Search for the cell housing the specified text and yield its (x, y) center coordinate. 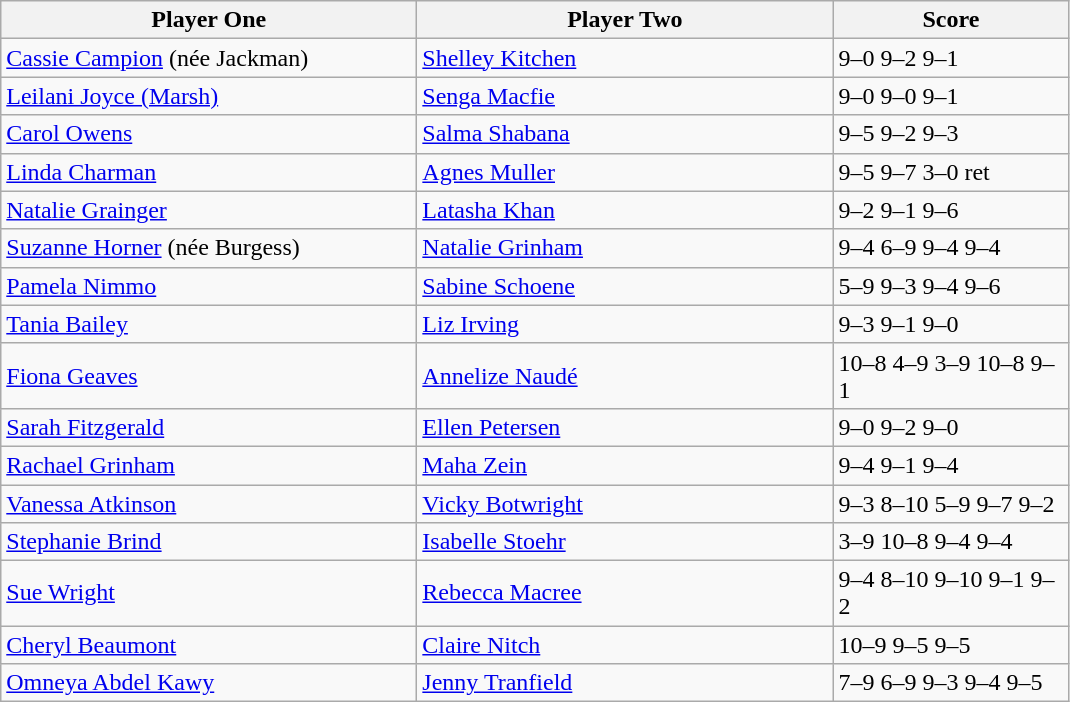
Cassie Campion (née Jackman) (209, 58)
Sabine Schoene (625, 286)
Senga Macfie (625, 96)
Ellen Petersen (625, 427)
5–9 9–3 9–4 9–6 (951, 286)
Pamela Nimmo (209, 286)
9–0 9–2 9–0 (951, 427)
Vanessa Atkinson (209, 503)
9–4 9–1 9–4 (951, 465)
Suzanne Horner (née Burgess) (209, 248)
9–5 9–2 9–3 (951, 134)
Carol Owens (209, 134)
Natalie Grinham (625, 248)
Omneya Abdel Kawy (209, 683)
3–9 10–8 9–4 9–4 (951, 542)
Cheryl Beaumont (209, 645)
9–4 8–10 9–10 9–1 9–2 (951, 594)
9–0 9–0 9–1 (951, 96)
Stephanie Brind (209, 542)
9–4 6–9 9–4 9–4 (951, 248)
Shelley Kitchen (625, 58)
Agnes Muller (625, 172)
Latasha Khan (625, 210)
10–8 4–9 3–9 10–8 9–1 (951, 376)
Tania Bailey (209, 324)
Isabelle Stoehr (625, 542)
Player Two (625, 20)
Claire Nitch (625, 645)
Score (951, 20)
Rachael Grinham (209, 465)
9–2 9–1 9–6 (951, 210)
10–9 9–5 9–5 (951, 645)
9–3 9–1 9–0 (951, 324)
Sarah Fitzgerald (209, 427)
Natalie Grainger (209, 210)
Leilani Joyce (Marsh) (209, 96)
Player One (209, 20)
9–3 8–10 5–9 9–7 9–2 (951, 503)
Rebecca Macree (625, 594)
Jenny Tranfield (625, 683)
Salma Shabana (625, 134)
Fiona Geaves (209, 376)
7–9 6–9 9–3 9–4 9–5 (951, 683)
9–5 9–7 3–0 ret (951, 172)
Sue Wright (209, 594)
Liz Irving (625, 324)
Vicky Botwright (625, 503)
Annelize Naudé (625, 376)
Maha Zein (625, 465)
9–0 9–2 9–1 (951, 58)
Linda Charman (209, 172)
